Identify which cell holds the provided text, then report its (X, Y) central coordinate. 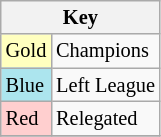
Gold (26, 51)
Key (80, 17)
Red (26, 118)
Champions (106, 51)
Relegated (106, 118)
Blue (26, 85)
Left League (106, 85)
